Detect which cell encompasses the target text, then output its (X, Y) center coordinate. 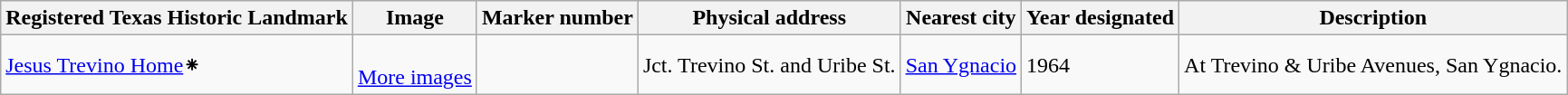
Year designated (1101, 18)
Image (415, 18)
Description (1373, 18)
Nearest city (960, 18)
Jesus Trevino Home⁕ (178, 65)
Marker number (557, 18)
At Trevino & Uribe Avenues, San Ygnacio. (1373, 65)
1964 (1101, 65)
More images (415, 65)
Registered Texas Historic Landmark (178, 18)
Jct. Trevino St. and Uribe St. (769, 65)
San Ygnacio (960, 65)
Physical address (769, 18)
